From the cell containing the given text, extract its center point as [x, y] coordinate. 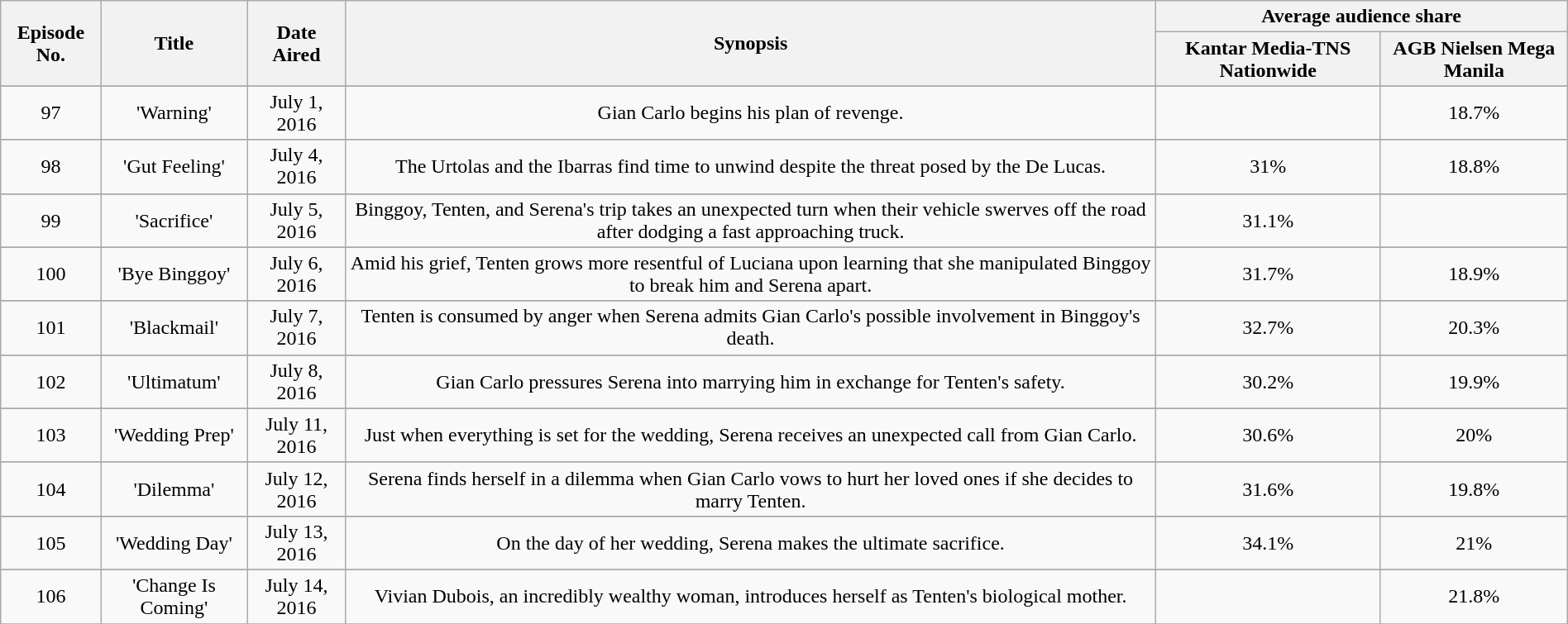
Title [174, 43]
31% [1268, 167]
'Bye Binggoy' [174, 274]
Just when everything is set for the wedding, Serena receives an unexpected call from Gian Carlo. [751, 435]
101 [51, 327]
'Blackmail' [174, 327]
On the day of her wedding, Serena makes the ultimate sacrifice. [751, 542]
19.8% [1474, 489]
'Wedding Prep' [174, 435]
20% [1474, 435]
'Dilemma' [174, 489]
18.7% [1474, 112]
AGB Nielsen Mega Manila [1474, 60]
34.1% [1268, 542]
106 [51, 597]
Gian Carlo begins his plan of revenge. [751, 112]
18.9% [1474, 274]
'Change Is Coming' [174, 597]
'Sacrifice' [174, 220]
102 [51, 382]
July 7, 2016 [296, 327]
105 [51, 542]
30.6% [1268, 435]
32.7% [1268, 327]
Episode No. [51, 43]
Tenten is consumed by anger when Serena admits Gian Carlo's possible involvement in Binggoy's death. [751, 327]
104 [51, 489]
Gian Carlo pressures Serena into marrying him in exchange for Tenten's safety. [751, 382]
'Gut Feeling' [174, 167]
The Urtolas and the Ibarras find time to unwind despite the threat posed by the De Lucas. [751, 167]
98 [51, 167]
18.8% [1474, 167]
July 1, 2016 [296, 112]
21% [1474, 542]
July 6, 2016 [296, 274]
20.3% [1474, 327]
July 11, 2016 [296, 435]
100 [51, 274]
July 13, 2016 [296, 542]
97 [51, 112]
'Ultimatum' [174, 382]
Binggoy, Tenten, and Serena's trip takes an unexpected turn when their vehicle swerves off the road after dodging a fast approaching truck. [751, 220]
July 4, 2016 [296, 167]
July 8, 2016 [296, 382]
31.7% [1268, 274]
July 12, 2016 [296, 489]
21.8% [1474, 597]
Amid his grief, Tenten grows more resentful of Luciana upon learning that she manipulated Binggoy to break him and Serena apart. [751, 274]
31.1% [1268, 220]
July 14, 2016 [296, 597]
July 5, 2016 [296, 220]
Vivian Dubois, an incredibly wealthy woman, introduces herself as Tenten's biological mother. [751, 597]
99 [51, 220]
30.2% [1268, 382]
'Warning' [174, 112]
31.6% [1268, 489]
Kantar Media-TNS Nationwide [1268, 60]
'Wedding Day' [174, 542]
Serena finds herself in a dilemma when Gian Carlo vows to hurt her loved ones if she decides to marry Tenten. [751, 489]
19.9% [1474, 382]
103 [51, 435]
Date Aired [296, 43]
Synopsis [751, 43]
Average audience share [1361, 17]
